For the text-containing cell, return its midpoint in (x, y) coordinate format. 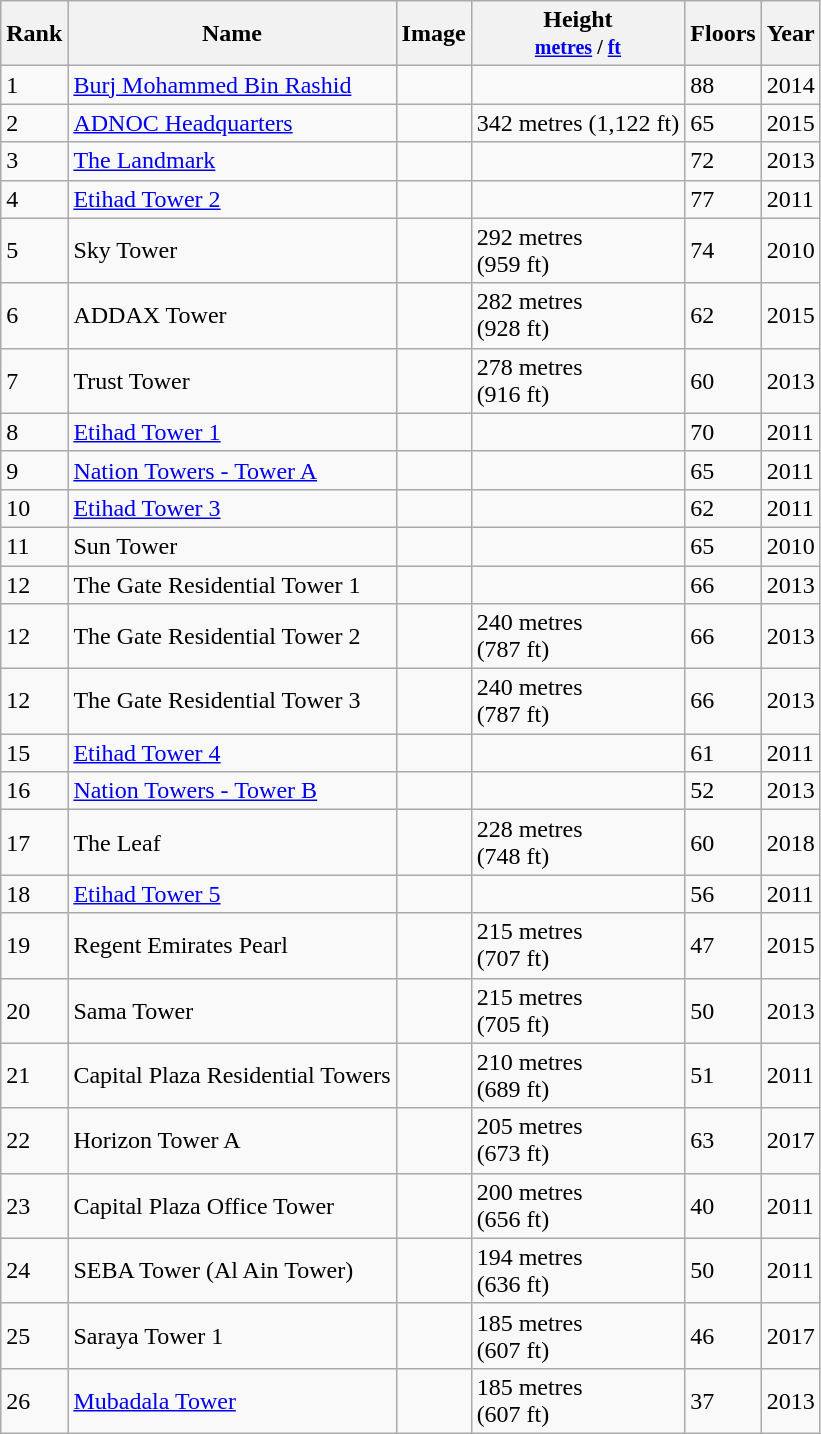
7 (34, 380)
47 (723, 946)
ADNOC Headquarters (232, 123)
Trust Tower (232, 380)
15 (34, 753)
Capital Plaza Office Tower (232, 1206)
Saraya Tower 1 (232, 1336)
Sky Tower (232, 250)
215 metres(705 ft) (578, 1010)
74 (723, 250)
24 (34, 1270)
52 (723, 791)
Etihad Tower 3 (232, 508)
72 (723, 161)
18 (34, 894)
205 metres(673 ft) (578, 1140)
The Gate Residential Tower 1 (232, 585)
342 metres (1,122 ft) (578, 123)
Burj Mohammed Bin Rashid (232, 85)
2018 (790, 842)
20 (34, 1010)
11 (34, 546)
210 metres(689 ft) (578, 1076)
The Landmark (232, 161)
5 (34, 250)
4 (34, 199)
Rank (34, 34)
3 (34, 161)
The Gate Residential Tower 3 (232, 702)
22 (34, 1140)
21 (34, 1076)
194 metres(636 ft) (578, 1270)
228 metres(748 ft) (578, 842)
88 (723, 85)
Nation Towers - Tower A (232, 470)
25 (34, 1336)
Etihad Tower 5 (232, 894)
17 (34, 842)
19 (34, 946)
Floors (723, 34)
16 (34, 791)
278 metres(916 ft) (578, 380)
Image (434, 34)
Year (790, 34)
8 (34, 432)
282 metres(928 ft) (578, 316)
Etihad Tower 2 (232, 199)
56 (723, 894)
Regent Emirates Pearl (232, 946)
61 (723, 753)
1 (34, 85)
77 (723, 199)
40 (723, 1206)
Etihad Tower 4 (232, 753)
Mubadala Tower (232, 1400)
Nation Towers - Tower B (232, 791)
63 (723, 1140)
Capital Plaza Residential Towers (232, 1076)
The Leaf (232, 842)
200 metres(656 ft) (578, 1206)
ADDAX Tower (232, 316)
SEBA Tower (Al Ain Tower) (232, 1270)
46 (723, 1336)
23 (34, 1206)
26 (34, 1400)
Name (232, 34)
The Gate Residential Tower 2 (232, 636)
Horizon Tower A (232, 1140)
Sun Tower (232, 546)
51 (723, 1076)
215 metres(707 ft) (578, 946)
6 (34, 316)
37 (723, 1400)
10 (34, 508)
9 (34, 470)
Etihad Tower 1 (232, 432)
2 (34, 123)
292 metres(959 ft) (578, 250)
Heightmetres / ft (578, 34)
70 (723, 432)
2014 (790, 85)
Sama Tower (232, 1010)
